Find where the given text appears and provide that cell's center as [x, y] coordinate. 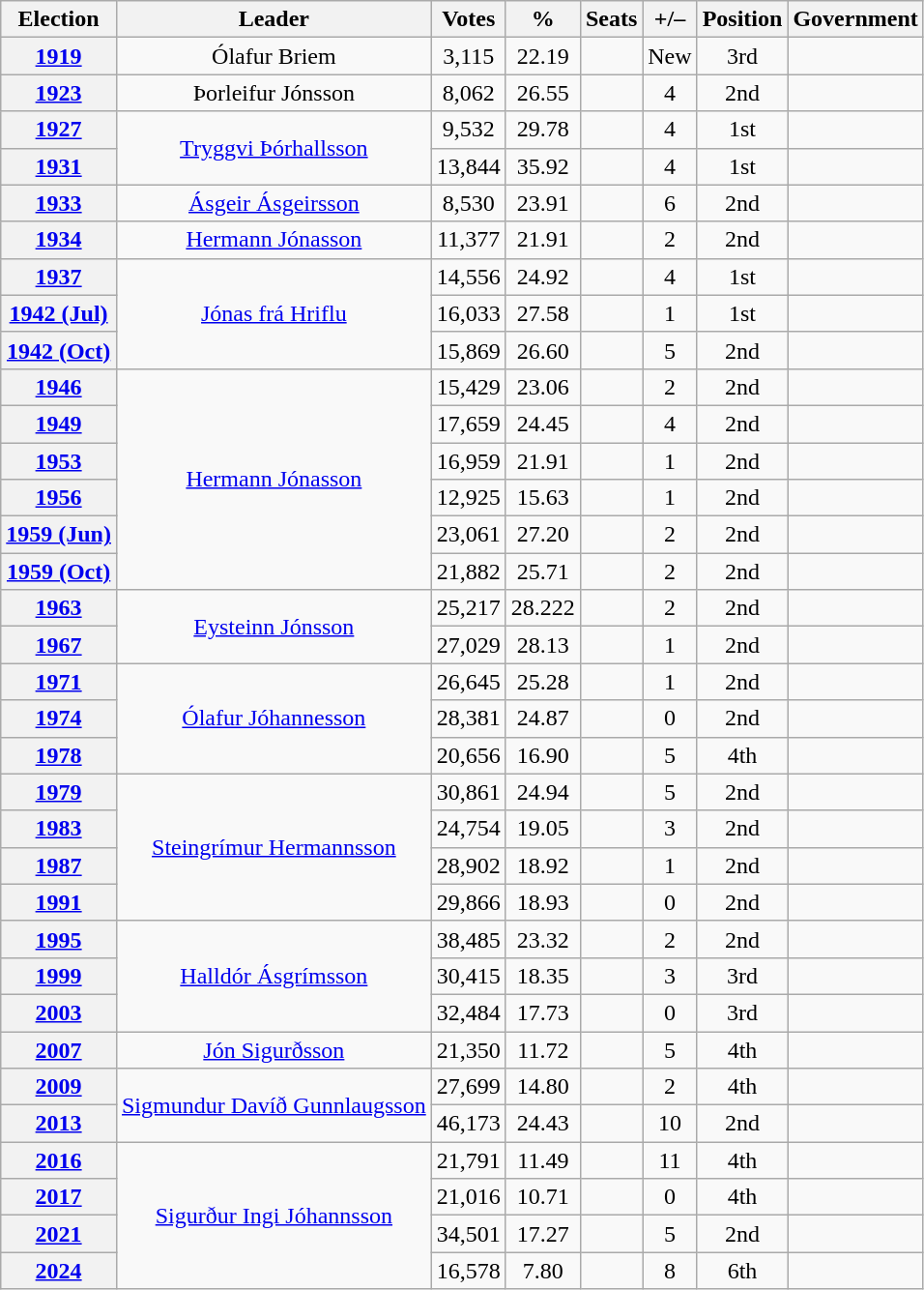
Jónas frá Hriflu [274, 313]
1974 [59, 718]
23,061 [468, 535]
1956 [59, 498]
34,501 [468, 1234]
1983 [59, 829]
1953 [59, 461]
Ólafur Briem [274, 56]
28.222 [543, 608]
Halldór Ásgrímsson [274, 976]
1933 [59, 203]
Government [855, 19]
1971 [59, 682]
29,866 [468, 902]
Ólafur Jóhannesson [274, 718]
28,902 [468, 865]
18.93 [543, 902]
Ásgeir Ásgeirsson [274, 203]
27,029 [468, 645]
27.58 [543, 313]
1946 [59, 387]
10.71 [543, 1197]
9,532 [468, 130]
25.71 [543, 572]
18.92 [543, 865]
12,925 [468, 498]
1937 [59, 277]
23.06 [543, 387]
11,377 [468, 240]
Votes [468, 19]
Steingrímur Hermannsson [274, 847]
1978 [59, 755]
16,578 [468, 1271]
2009 [59, 1087]
16.90 [543, 755]
1923 [59, 93]
25,217 [468, 608]
28,381 [468, 718]
35.92 [543, 166]
11.72 [543, 1049]
26.55 [543, 93]
23.91 [543, 203]
1987 [59, 865]
46,173 [468, 1124]
7.80 [543, 1271]
1934 [59, 240]
16,959 [468, 461]
Tryggvi Þórhallsson [274, 148]
1979 [59, 792]
1967 [59, 645]
38,485 [468, 939]
21,016 [468, 1197]
19.05 [543, 829]
Leader [274, 19]
14.80 [543, 1087]
30,415 [468, 976]
22.19 [543, 56]
16,033 [468, 313]
27,699 [468, 1087]
27.20 [543, 535]
Sigmundur Davíð Gunnlaugsson [274, 1105]
Eysteinn Jónsson [274, 627]
2003 [59, 1012]
24.43 [543, 1124]
2013 [59, 1124]
% [543, 19]
24.87 [543, 718]
25.28 [543, 682]
1995 [59, 939]
11 [670, 1160]
17.73 [543, 1012]
29.78 [543, 130]
+/– [670, 19]
18.35 [543, 976]
17,659 [468, 424]
10 [670, 1124]
17.27 [543, 1234]
15,429 [468, 387]
28.13 [543, 645]
20,656 [468, 755]
32,484 [468, 1012]
Jón Sigurðsson [274, 1049]
1999 [59, 976]
23.32 [543, 939]
2024 [59, 1271]
1959 (Oct) [59, 572]
26,645 [468, 682]
Þorleifur Jónsson [274, 93]
21,882 [468, 572]
2021 [59, 1234]
Sigurður Ingi Jóhannsson [274, 1216]
30,861 [468, 792]
2007 [59, 1049]
1927 [59, 130]
24,754 [468, 829]
11.49 [543, 1160]
1942 (Jul) [59, 313]
3,115 [468, 56]
24.92 [543, 277]
26.60 [543, 350]
15,869 [468, 350]
14,556 [468, 277]
6th [742, 1271]
1942 (Oct) [59, 350]
1991 [59, 902]
15.63 [543, 498]
1959 (Jun) [59, 535]
24.45 [543, 424]
6 [670, 203]
New [670, 56]
1963 [59, 608]
24.94 [543, 792]
1919 [59, 56]
2017 [59, 1197]
13,844 [468, 166]
2016 [59, 1160]
Position [742, 19]
1949 [59, 424]
21,350 [468, 1049]
Seats [611, 19]
8,530 [468, 203]
Election [59, 19]
21,791 [468, 1160]
1931 [59, 166]
8 [670, 1271]
8,062 [468, 93]
